Search for the cell housing the specified text and yield its [x, y] center coordinate. 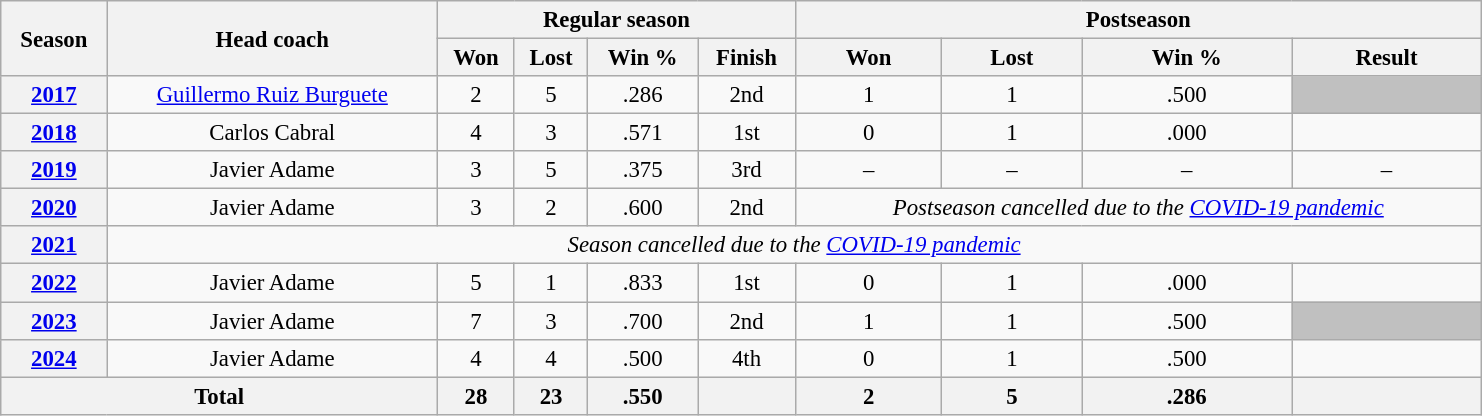
.700 [643, 321]
.833 [643, 283]
3rd [747, 170]
.375 [643, 170]
2018 [54, 133]
Carlos Cabral [272, 133]
Guillermo Ruiz Burguete [272, 95]
Postseason cancelled due to the COVID-19 pandemic [1138, 208]
.571 [643, 133]
2020 [54, 208]
28 [476, 396]
Result [1387, 58]
Season cancelled due to the COVID-19 pandemic [794, 245]
23 [550, 396]
Season [54, 38]
Regular season [617, 20]
4th [747, 358]
.600 [643, 208]
Head coach [272, 38]
2023 [54, 321]
2022 [54, 283]
2019 [54, 170]
2024 [54, 358]
7 [476, 321]
2017 [54, 95]
Postseason [1138, 20]
Total [220, 396]
2021 [54, 245]
.550 [643, 396]
Finish [747, 58]
